Return the (X, Y) coordinate for the center point of the cell that contains the specified text.  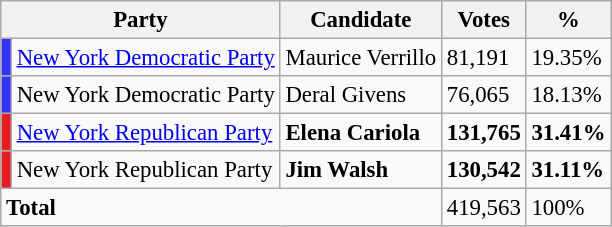
Elena Cariola (360, 133)
81,191 (484, 58)
31.41% (568, 133)
% (568, 20)
Party (140, 20)
131,765 (484, 133)
76,065 (484, 95)
Jim Walsh (360, 170)
Total (222, 208)
Deral Givens (360, 95)
19.35% (568, 58)
18.13% (568, 95)
Candidate (360, 20)
419,563 (484, 208)
100% (568, 208)
130,542 (484, 170)
Maurice Verrillo (360, 58)
Votes (484, 20)
31.11% (568, 170)
